Scan for the cell matching the given text and deliver its [x, y] coordinate at center. 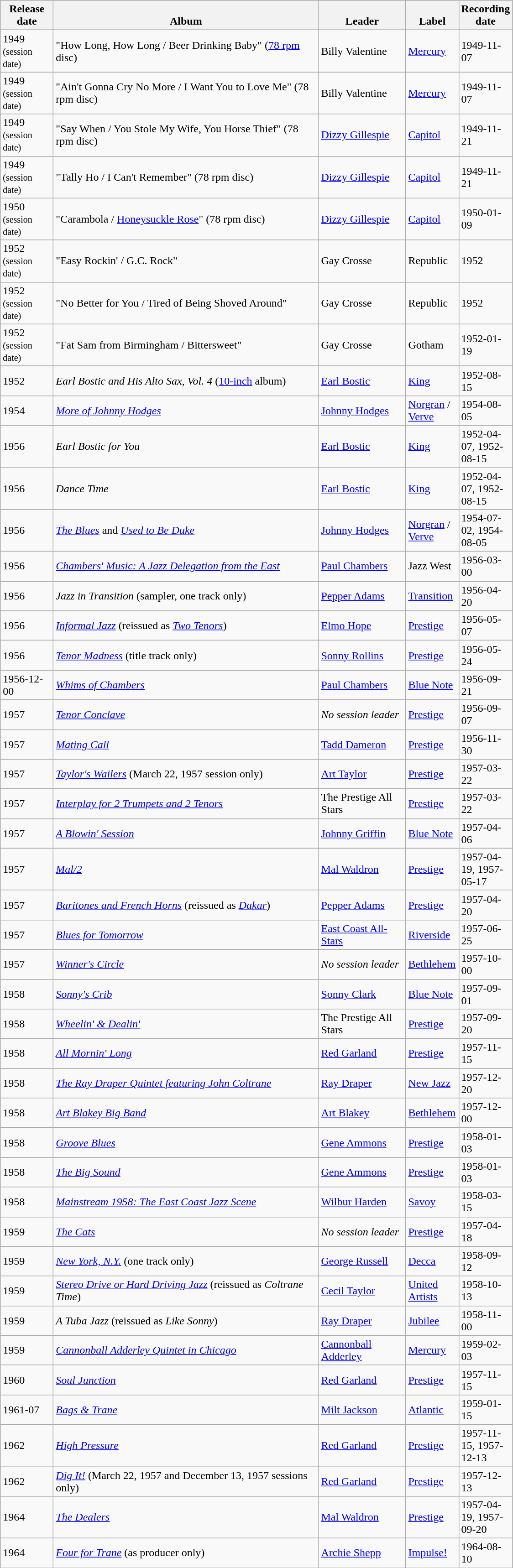
More of Johnny Hodges [186, 411]
Groove Blues [186, 1142]
Earl Bostic for You [186, 446]
Taylor's Wailers (March 22, 1957 session only) [186, 774]
A Tuba Jazz (reissued as Like Sonny) [186, 1320]
United Artists [432, 1291]
Chambers' Music: A Jazz Delegation from the East [186, 567]
Wilbur Harden [362, 1202]
1957-12-00 [486, 1113]
1958-03-15 [486, 1202]
1957-04-20 [486, 905]
Winner's Circle [186, 964]
Cecil Taylor [362, 1291]
1956-04-20 [486, 596]
1958-11-00 [486, 1320]
New Jazz [432, 1083]
The Blues and Used to Be Duke [186, 531]
The Big Sound [186, 1172]
Art Blakey [362, 1113]
"Tally Ho / I Can't Remember" (78 rpm disc) [186, 177]
Sonny Clark [362, 994]
Transition [432, 596]
1957-09-20 [486, 1024]
Mating Call [186, 745]
1959-01-15 [486, 1410]
1964-08-10 [486, 1553]
1957-04-19, 1957-09-20 [486, 1517]
Sonny's Crib [186, 994]
1957-12-20 [486, 1083]
Interplay for 2 Trumpets and 2 Tenors [186, 804]
Art Blakey Big Band [186, 1113]
1957-09-01 [486, 994]
Tenor Conclave [186, 714]
1961-07 [27, 1410]
Impulse! [432, 1553]
1959-02-03 [486, 1350]
Jazz in Transition (sampler, one track only) [186, 596]
1957-12-13 [486, 1481]
1957-04-19, 1957-05-17 [486, 869]
Elmo Hope [362, 626]
Mainstream 1958: The East Coast Jazz Scene [186, 1202]
1952-01-19 [486, 345]
"Easy Rockin' / G.C. Rock" [186, 261]
Earl Bostic and His Alto Sax, Vol. 4 (10-inch album) [186, 380]
Release date [27, 16]
Atlantic [432, 1410]
Savoy [432, 1202]
Tenor Madness (title track only) [186, 655]
Johnny Griffin [362, 833]
Whims of Chambers [186, 685]
1956-11-30 [486, 745]
"No Better for You / Tired of Being Shoved Around" [186, 303]
1952-08-15 [486, 380]
East Coast All-Stars [362, 934]
1956-05-07 [486, 626]
The Cats [186, 1232]
New York, N.Y. (one track only) [186, 1261]
"Ain't Gonna Cry No More / I Want You to Love Me" (78 rpm disc) [186, 93]
Gotham [432, 345]
A Blowin' Session [186, 833]
Informal Jazz (reissued as Two Tenors) [186, 626]
Four for Trane (as producer only) [186, 1553]
1950 (session date) [27, 219]
Wheelin' & Dealin' [186, 1024]
Cannonball Adderley [362, 1350]
1956-05-24 [486, 655]
Soul Junction [186, 1380]
High Pressure [186, 1445]
Dig It! (March 22, 1957 and December 13, 1957 sessions only) [186, 1481]
Recording date [486, 16]
All Mornin' Long [186, 1054]
Bags & Trane [186, 1410]
1957-04-06 [486, 833]
"Say When / You Stole My Wife, You Horse Thief" (78 rpm disc) [186, 135]
Album [186, 16]
"Carambola / Honeysuckle Rose" (78 rpm disc) [186, 219]
Art Taylor [362, 774]
"How Long, How Long / Beer Drinking Baby" (78 rpm disc) [186, 51]
Mal/2 [186, 869]
1957-06-25 [486, 934]
1950-01-09 [486, 219]
Cannonball Adderley Quintet in Chicago [186, 1350]
The Dealers [186, 1517]
Jubilee [432, 1320]
1954-07-02, 1954-08-05 [486, 531]
1957-11-15, 1957-12-13 [486, 1445]
Dance Time [186, 488]
The Ray Draper Quintet featuring John Coltrane [186, 1083]
George Russell [362, 1261]
1954-08-05 [486, 411]
Archie Shepp [362, 1553]
1956-09-21 [486, 685]
1957-10-00 [486, 964]
"Fat Sam from Birmingham / Bittersweet" [186, 345]
1958-10-13 [486, 1291]
1956-03-00 [486, 567]
Riverside [432, 934]
Stereo Drive or Hard Driving Jazz (reissued as Coltrane Time) [186, 1291]
Label [432, 16]
Leader [362, 16]
1956-09-07 [486, 714]
Sonny Rollins [362, 655]
1956-12-00 [27, 685]
1958-09-12 [486, 1261]
1957-04-18 [486, 1232]
Milt Jackson [362, 1410]
Tadd Dameron [362, 745]
Jazz West [432, 567]
1960 [27, 1380]
Blues for Tomorrow [186, 934]
1954 [27, 411]
Baritones and French Horns (reissued as Dakar) [186, 905]
Decca [432, 1261]
